Return (X, Y) of the center of cell containing provided text 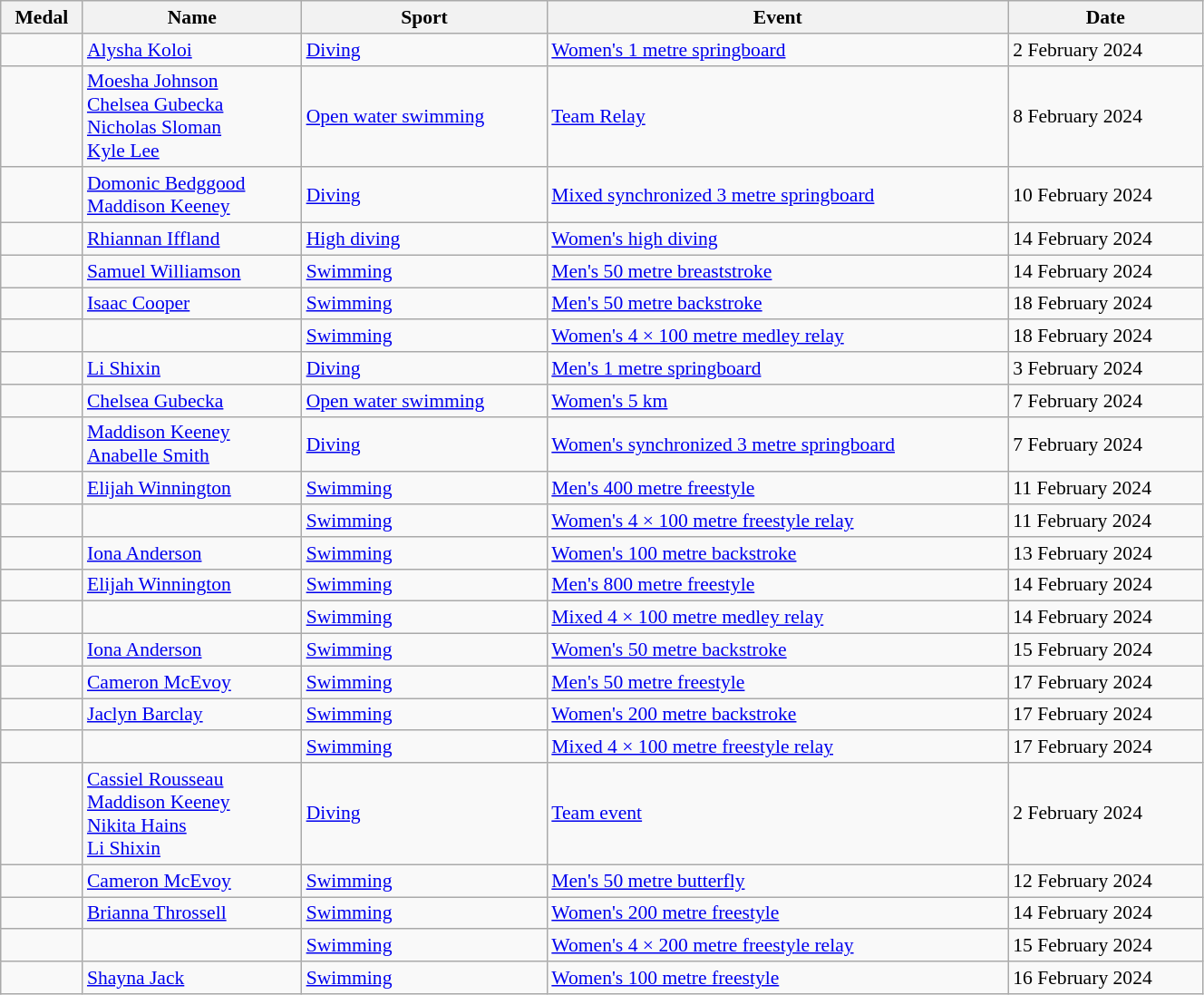
Mixed 4 × 100 metre freestyle relay (778, 747)
Team Relay (778, 116)
Women's 200 metre freestyle (778, 913)
Shayna Jack (192, 978)
Women's 1 metre springboard (778, 50)
Chelsea Gubecka (192, 401)
Men's 1 metre springboard (778, 368)
Mixed 4 × 100 metre medley relay (778, 618)
Li Shixin (192, 368)
High diving (424, 239)
Women's 200 metre backstroke (778, 715)
3 February 2024 (1105, 368)
Men's 800 metre freestyle (778, 585)
10 February 2024 (1105, 196)
Maddison KeeneyAnabelle Smith (192, 444)
8 February 2024 (1105, 116)
Women's 100 metre backstroke (778, 553)
Medal (42, 17)
Men's 50 metre backstroke (778, 304)
Mixed synchronized 3 metre springboard (778, 196)
Domonic BedggoodMaddison Keeney (192, 196)
Women's high diving (778, 239)
Brianna Throssell (192, 913)
Women's 50 metre backstroke (778, 650)
Women's 4 × 100 metre medley relay (778, 337)
Jaclyn Barclay (192, 715)
Sport (424, 17)
16 February 2024 (1105, 978)
Samuel Williamson (192, 271)
Men's 50 metre freestyle (778, 682)
Women's 5 km (778, 401)
12 February 2024 (1105, 881)
Women's synchronized 3 metre springboard (778, 444)
Name (192, 17)
Alysha Koloi (192, 50)
Men's 50 metre breaststroke (778, 271)
Men's 50 metre butterfly (778, 881)
Date (1105, 17)
Team event (778, 814)
Event (778, 17)
Isaac Cooper (192, 304)
Cassiel RousseauMaddison KeeneyNikita HainsLi Shixin (192, 814)
Women's 100 metre freestyle (778, 978)
Rhiannan Iffland (192, 239)
Men's 400 metre freestyle (778, 489)
Moesha JohnsonChelsea GubeckaNicholas SlomanKyle Lee (192, 116)
Women's 4 × 100 metre freestyle relay (778, 521)
Women's 4 × 200 metre freestyle relay (778, 946)
13 February 2024 (1105, 553)
